Return [x, y] of the center of cell containing provided text 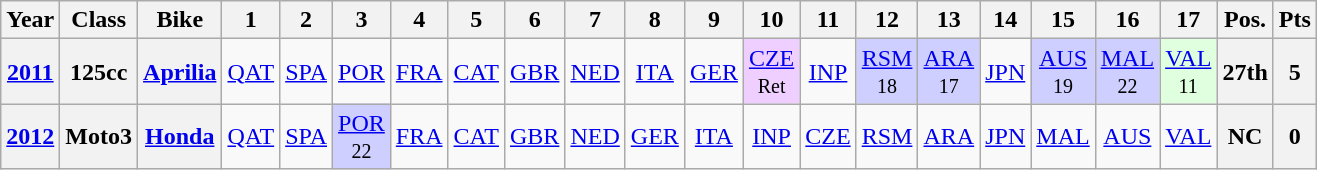
13 [949, 20]
11 [828, 20]
15 [1063, 20]
CZERet [771, 72]
NC [1245, 136]
27th [1245, 72]
10 [771, 20]
8 [654, 20]
3 [362, 20]
Pos. [1245, 20]
7 [595, 20]
14 [1006, 20]
2012 [30, 136]
Year [30, 20]
0 [1294, 136]
Bike [180, 20]
125cc [99, 72]
MAL22 [1127, 72]
Honda [180, 136]
12 [887, 20]
CZE [828, 136]
2011 [30, 72]
9 [714, 20]
POR [362, 72]
RSM18 [887, 72]
1 [251, 20]
ARA [949, 136]
2 [306, 20]
Moto3 [99, 136]
MAL [1063, 136]
16 [1127, 20]
Class [99, 20]
RSM [887, 136]
6 [534, 20]
Pts [1294, 20]
VAL [1188, 136]
ARA17 [949, 72]
4 [419, 20]
AUS [1127, 136]
POR22 [362, 136]
Aprilia [180, 72]
AUS19 [1063, 72]
VAL11 [1188, 72]
17 [1188, 20]
